Return (X, Y) of the center of cell containing provided text 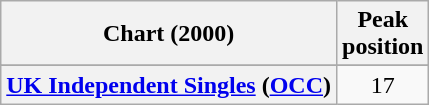
Peakposition (383, 34)
Chart (2000) (169, 34)
17 (383, 85)
UK Independent Singles (OCC) (169, 85)
